Output the (X, Y) coordinate of the center of the cell containing the given text.  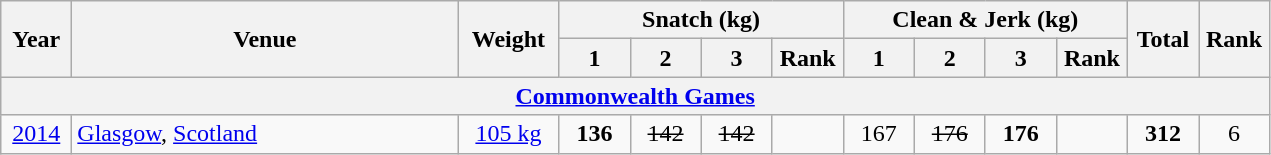
167 (878, 134)
312 (1162, 134)
Snatch (kg) (701, 20)
Year (36, 39)
Weight (508, 39)
Glasgow, Scotland (265, 134)
6 (1234, 134)
Clean & Jerk (kg) (985, 20)
Total (1162, 39)
Venue (265, 39)
Commonwealth Games (636, 96)
136 (594, 134)
2014 (36, 134)
105 kg (508, 134)
